Return the (X, Y) coordinate for the center point of the cell that contains the specified text.  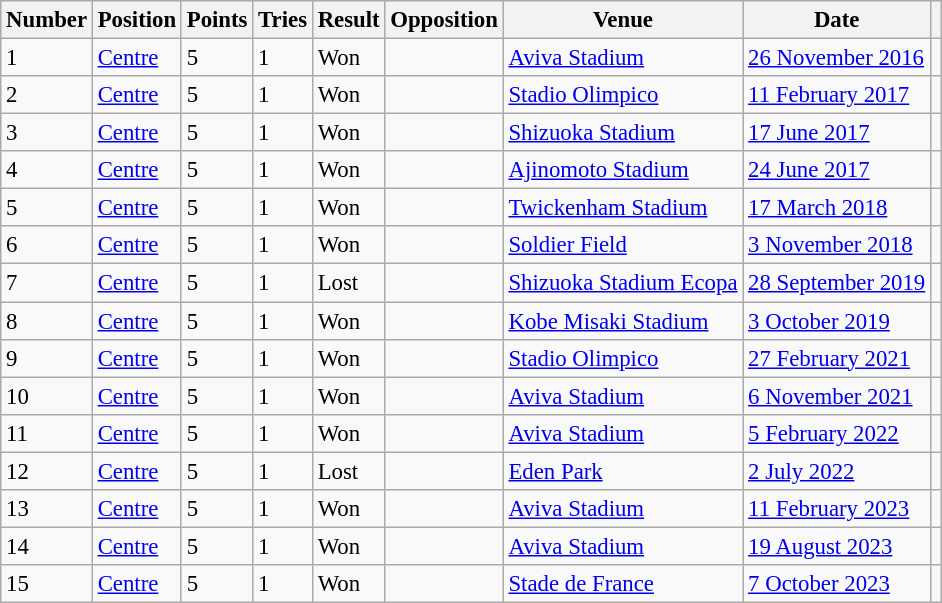
Shizuoka Stadium Ecopa (623, 283)
Kobe Misaki Stadium (623, 321)
11 February 2017 (837, 95)
9 (47, 358)
Venue (623, 20)
6 (47, 245)
27 February 2021 (837, 358)
19 August 2023 (837, 546)
Stade de France (623, 584)
6 November 2021 (837, 396)
3 (47, 133)
2 July 2022 (837, 471)
10 (47, 396)
Ajinomoto Stadium (623, 170)
7 October 2023 (837, 584)
8 (47, 321)
Date (837, 20)
24 June 2017 (837, 170)
11 February 2023 (837, 509)
Tries (283, 20)
Soldier Field (623, 245)
4 (47, 170)
Shizuoka Stadium (623, 133)
28 September 2019 (837, 283)
Result (348, 20)
26 November 2016 (837, 58)
3 November 2018 (837, 245)
3 October 2019 (837, 321)
12 (47, 471)
13 (47, 509)
7 (47, 283)
14 (47, 546)
15 (47, 584)
Twickenham Stadium (623, 208)
17 March 2018 (837, 208)
Opposition (444, 20)
Number (47, 20)
5 February 2022 (837, 433)
Eden Park (623, 471)
11 (47, 433)
Points (216, 20)
2 (47, 95)
Position (136, 20)
17 June 2017 (837, 133)
